Detect which cell encompasses the target text, then output its [x, y] center coordinate. 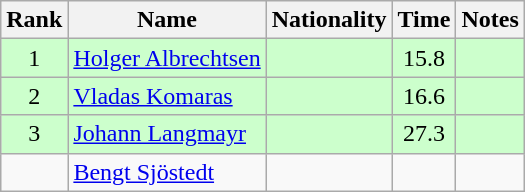
3 [34, 134]
27.3 [424, 134]
Vladas Komaras [167, 96]
Name [167, 20]
2 [34, 96]
15.8 [424, 58]
Time [424, 20]
Holger Albrechtsen [167, 58]
1 [34, 58]
Nationality [329, 20]
Rank [34, 20]
Notes [490, 20]
Johann Langmayr [167, 134]
Bengt Sjöstedt [167, 172]
16.6 [424, 96]
